For the text-containing cell, return its midpoint in [x, y] coordinate format. 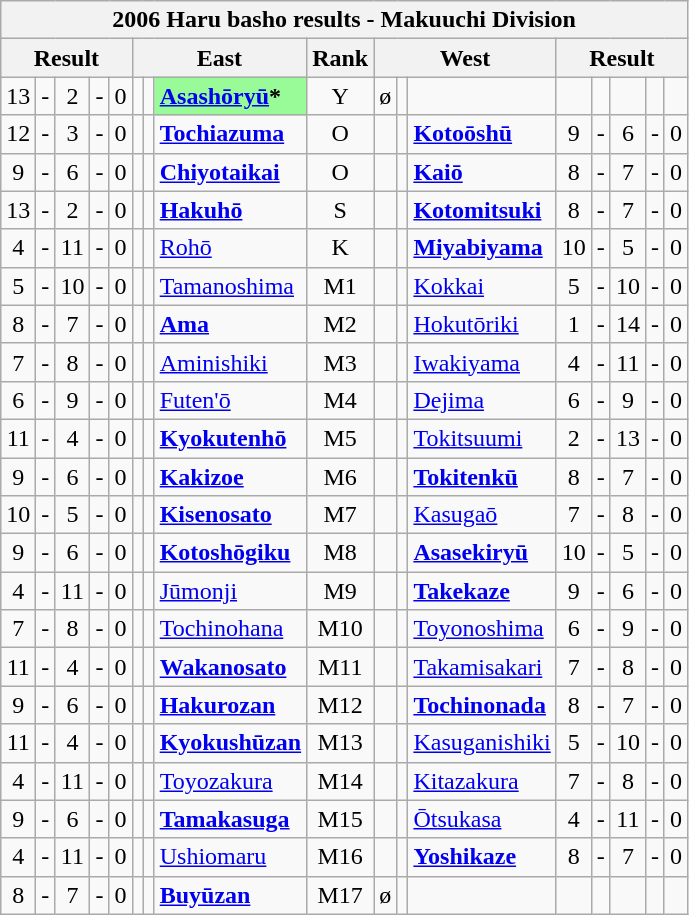
Asashōryū* [230, 96]
Kakizoe [230, 477]
Iwakiyama [482, 362]
Kitazakura [482, 781]
M2 [340, 324]
Kokkai [482, 286]
Tochiazuma [230, 134]
M7 [340, 515]
Y [340, 96]
M1 [340, 286]
Kotoshōgiku [230, 553]
M6 [340, 477]
West [466, 58]
Tokitsuumi [482, 438]
Kotomitsuki [482, 210]
M8 [340, 553]
Kyokushūzan [230, 743]
Miyabiyama [482, 248]
M14 [340, 781]
Tamanoshima [230, 286]
Toyonoshima [482, 629]
Kyokutenhō [230, 438]
Hokutōriki [482, 324]
Asasekiryū [482, 553]
Kaiō [482, 172]
M17 [340, 895]
Rohō [230, 248]
M12 [340, 705]
Ōtsukasa [482, 819]
12 [18, 134]
M16 [340, 857]
Tokitenkū [482, 477]
Takekaze [482, 591]
14 [628, 324]
2006 Haru basho results - Makuuchi Division [344, 20]
M3 [340, 362]
Yoshikaze [482, 857]
Kasuganishiki [482, 743]
Wakanosato [230, 667]
M4 [340, 400]
Ushiomaru [230, 857]
Toyozakura [230, 781]
Chiyotaikai [230, 172]
Aminishiki [230, 362]
Tochinohana [230, 629]
Rank [340, 58]
M13 [340, 743]
Kotoōshū [482, 134]
3 [72, 134]
M15 [340, 819]
Tamakasuga [230, 819]
Jūmonji [230, 591]
Ama [230, 324]
S [340, 210]
M10 [340, 629]
East [220, 58]
Takamisakari [482, 667]
M9 [340, 591]
Hakurozan [230, 705]
K [340, 248]
Futen'ō [230, 400]
Kasugaō [482, 515]
Buyūzan [230, 895]
Tochinonada [482, 705]
M5 [340, 438]
Kisenosato [230, 515]
1 [574, 324]
Dejima [482, 400]
M11 [340, 667]
Hakuhō [230, 210]
